Scan for the cell matching the given text and deliver its (X, Y) coordinate at center. 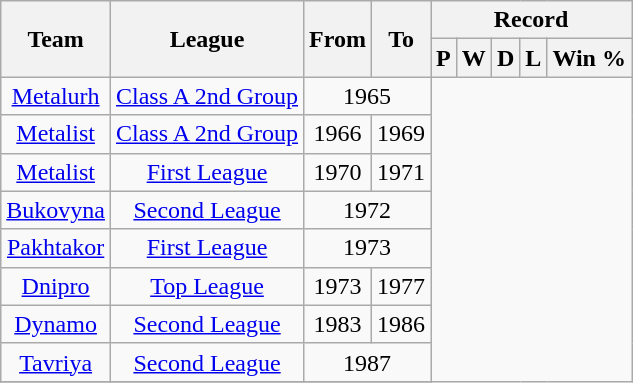
Pakhtakor (56, 248)
Team (56, 39)
1977 (402, 286)
P (444, 58)
Metalurh (56, 96)
D (505, 58)
1983 (338, 324)
Record (532, 20)
1987 (368, 362)
From (338, 39)
Bukovyna (56, 210)
To (402, 39)
Top League (206, 286)
League (206, 39)
1969 (402, 134)
1970 (338, 172)
1986 (402, 324)
Dnipro (56, 286)
L (534, 58)
1966 (338, 134)
1971 (402, 172)
Win % (590, 58)
Tavriya (56, 362)
1972 (368, 210)
W (474, 58)
Dynamo (56, 324)
1965 (368, 96)
